Capture the cell that displays the provided text and extract its (X, Y) central coordinate. 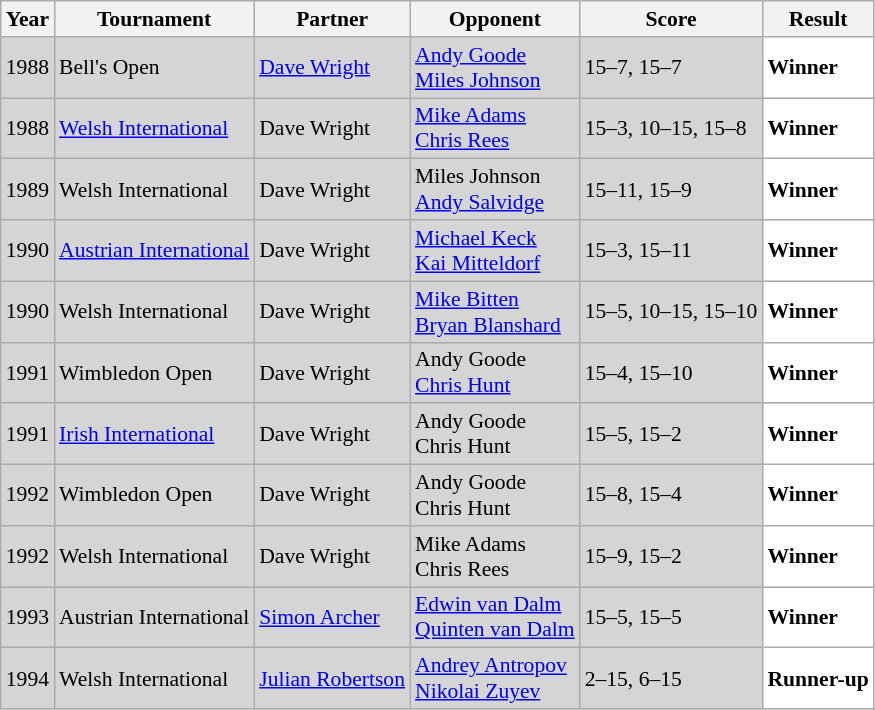
Partner (332, 19)
15–5, 10–15, 15–10 (672, 312)
15–9, 15–2 (672, 556)
Michael Keck Kai Mitteldorf (495, 250)
15–3, 10–15, 15–8 (672, 128)
1989 (28, 190)
Andrey Antropov Nikolai Zuyev (495, 678)
Runner-up (818, 678)
Opponent (495, 19)
Andy Goode Miles Johnson (495, 68)
Edwin van Dalm Quinten van Dalm (495, 618)
15–7, 15–7 (672, 68)
Tournament (154, 19)
Year (28, 19)
Bell's Open (154, 68)
15–5, 15–5 (672, 618)
2–15, 6–15 (672, 678)
15–3, 15–11 (672, 250)
1994 (28, 678)
Result (818, 19)
15–11, 15–9 (672, 190)
Julian Robertson (332, 678)
Irish International (154, 434)
Mike Bitten Bryan Blanshard (495, 312)
Score (672, 19)
1993 (28, 618)
Miles Johnson Andy Salvidge (495, 190)
15–8, 15–4 (672, 496)
Simon Archer (332, 618)
15–5, 15–2 (672, 434)
15–4, 15–10 (672, 372)
